Locate the cell with the specified text and output its (x, y) center coordinate. 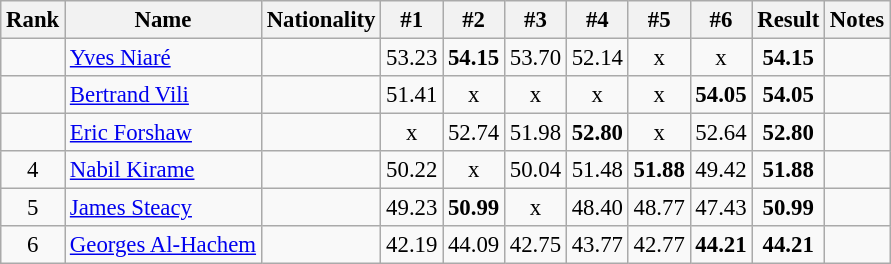
Notes (858, 20)
Result (788, 20)
47.43 (721, 208)
51.41 (412, 95)
51.48 (597, 170)
6 (33, 245)
#4 (597, 20)
48.40 (597, 208)
53.23 (412, 58)
48.77 (659, 208)
#5 (659, 20)
Eric Forshaw (164, 133)
44.09 (474, 245)
Nationality (320, 20)
52.64 (721, 133)
50.04 (536, 170)
Yves Niaré (164, 58)
53.70 (536, 58)
42.75 (536, 245)
Nabil Kirame (164, 170)
49.42 (721, 170)
#6 (721, 20)
49.23 (412, 208)
James Steacy (164, 208)
43.77 (597, 245)
Rank (33, 20)
#2 (474, 20)
42.77 (659, 245)
51.98 (536, 133)
52.14 (597, 58)
5 (33, 208)
Georges Al-Hachem (164, 245)
#1 (412, 20)
52.74 (474, 133)
4 (33, 170)
#3 (536, 20)
Name (164, 20)
Bertrand Vili (164, 95)
50.22 (412, 170)
42.19 (412, 245)
